From the cell containing the given text, extract its center point as (X, Y) coordinate. 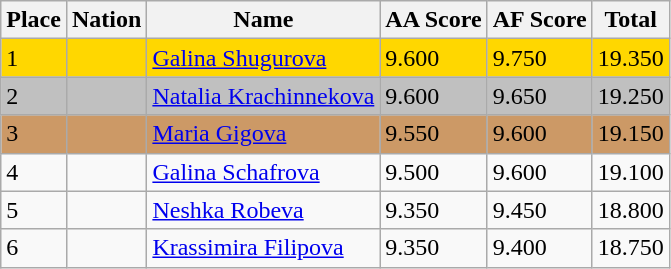
Place (34, 20)
6 (34, 248)
Natalia Krachinnekova (264, 96)
19.350 (630, 58)
9.400 (540, 248)
AF Score (540, 20)
1 (34, 58)
Galina Schafrova (264, 172)
AA Score (434, 20)
19.150 (630, 134)
18.750 (630, 248)
3 (34, 134)
9.750 (540, 58)
4 (34, 172)
5 (34, 210)
9.650 (540, 96)
Nation (106, 20)
19.100 (630, 172)
Maria Gigova (264, 134)
9.550 (434, 134)
Neshka Robeva (264, 210)
Name (264, 20)
9.450 (540, 210)
Krassimira Filipova (264, 248)
9.500 (434, 172)
18.800 (630, 210)
Total (630, 20)
Galina Shugurova (264, 58)
2 (34, 96)
19.250 (630, 96)
